Provide the [X, Y] coordinate of the cell's center where the given text is located.  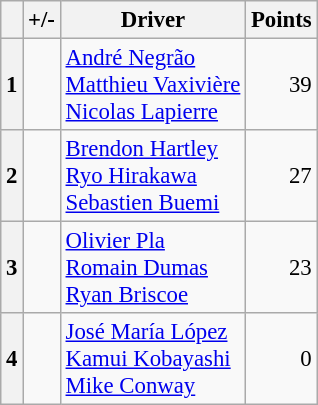
Olivier Pla Romain Dumas Ryan Briscoe [152, 268]
Points [282, 20]
André Negrão Matthieu Vaxivière Nicolas Lapierre [152, 85]
2 [12, 176]
José María López Kamui Kobayashi Mike Conway [152, 359]
39 [282, 85]
Driver [152, 20]
Brendon Hartley Ryo Hirakawa Sebastien Buemi [152, 176]
0 [282, 359]
3 [12, 268]
1 [12, 85]
23 [282, 268]
+/- [42, 20]
4 [12, 359]
27 [282, 176]
